Identify which cell holds the provided text, then report its (X, Y) central coordinate. 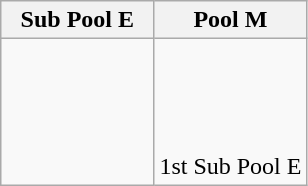
1st Sub Pool E (230, 112)
Sub Pool E (78, 20)
Pool M (230, 20)
